Detect which cell encompasses the target text, then output its [X, Y] center coordinate. 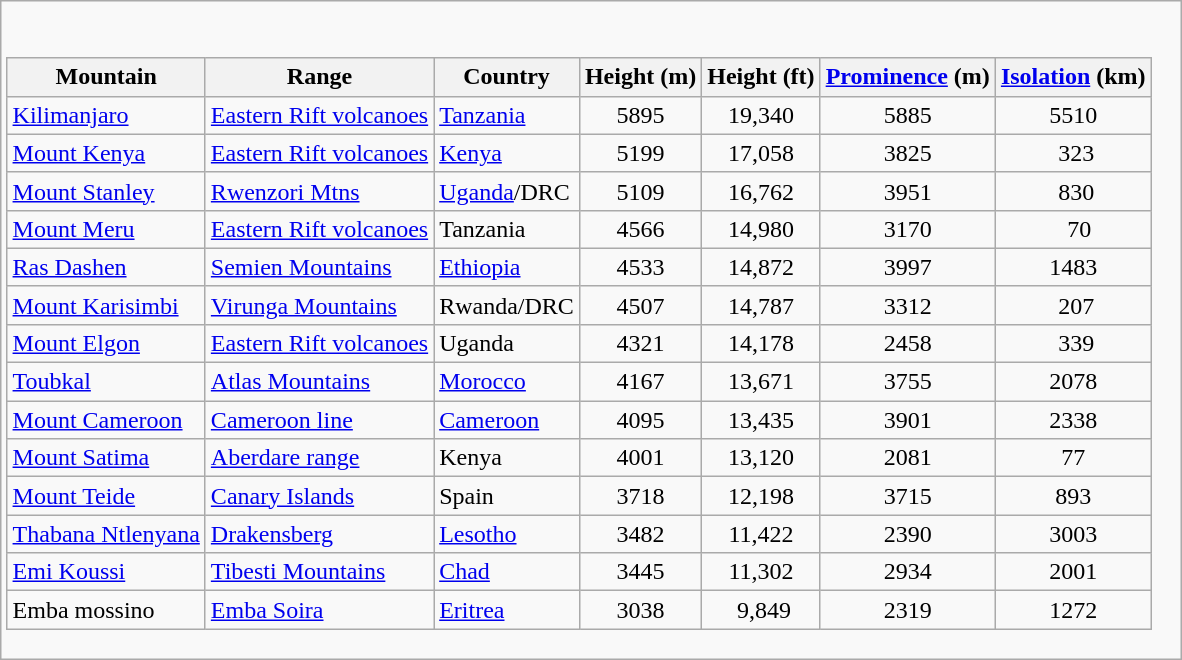
Emi Koussi [106, 572]
Emba mossino [106, 610]
14,980 [761, 229]
13,671 [761, 382]
17,058 [761, 153]
14,787 [761, 305]
3755 [908, 382]
11,422 [761, 534]
Chad [507, 572]
Semien Mountains [319, 267]
Prominence (m) [908, 77]
339 [1073, 343]
Ras Dashen [106, 267]
Ethiopia [507, 267]
Mount Cameroon [106, 420]
2934 [908, 572]
5510 [1073, 115]
Canary Islands [319, 496]
Tibesti Mountains [319, 572]
Mountain [106, 77]
4167 [640, 382]
Country [507, 77]
Toubkal [106, 382]
13,435 [761, 420]
3170 [908, 229]
Drakensberg [319, 534]
Mount Teide [106, 496]
3997 [908, 267]
4001 [640, 458]
Mount Satima [106, 458]
1483 [1073, 267]
Isolation (km) [1073, 77]
4566 [640, 229]
Mount Elgon [106, 343]
893 [1073, 496]
16,762 [761, 191]
2338 [1073, 420]
4321 [640, 343]
Uganda [507, 343]
14,178 [761, 343]
Mount Meru [106, 229]
Spain [507, 496]
Rwenzori Mtns [319, 191]
2001 [1073, 572]
Thabana Ntlenyana [106, 534]
9,849 [761, 610]
3038 [640, 610]
Mount Kenya [106, 153]
Height (m) [640, 77]
4507 [640, 305]
2390 [908, 534]
207 [1073, 305]
1272 [1073, 610]
830 [1073, 191]
12,198 [761, 496]
Morocco [507, 382]
3951 [908, 191]
Atlas Mountains [319, 382]
14,872 [761, 267]
3312 [908, 305]
11,302 [761, 572]
Uganda/DRC [507, 191]
3715 [908, 496]
323 [1073, 153]
19,340 [761, 115]
5895 [640, 115]
5109 [640, 191]
4533 [640, 267]
Lesotho [507, 534]
4095 [640, 420]
Kilimanjaro [106, 115]
2458 [908, 343]
5885 [908, 115]
5199 [640, 153]
Mount Stanley [106, 191]
Rwanda/DRC [507, 305]
Mount Karisimbi [106, 305]
Cameroon line [319, 420]
Range [319, 77]
3003 [1073, 534]
77 [1073, 458]
Height (ft) [761, 77]
Virunga Mountains [319, 305]
2319 [908, 610]
13,120 [761, 458]
Cameroon [507, 420]
3445 [640, 572]
70 [1073, 229]
3901 [908, 420]
3718 [640, 496]
2081 [908, 458]
2078 [1073, 382]
Aberdare range [319, 458]
3482 [640, 534]
3825 [908, 153]
Emba Soira [319, 610]
Eritrea [507, 610]
